Return the [x, y] coordinate for the center point of the cell that contains the specified text.  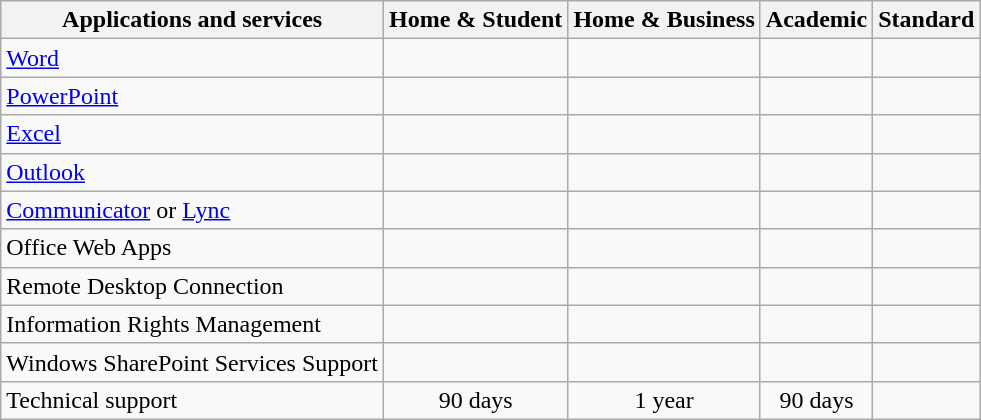
Communicator or Lync [192, 210]
PowerPoint [192, 96]
Outlook [192, 172]
Applications and services [192, 20]
Academic [816, 20]
Information Rights Management [192, 324]
Word [192, 58]
Standard [926, 20]
Windows SharePoint Services Support [192, 362]
Office Web Apps [192, 248]
Home & Student [475, 20]
Home & Business [664, 20]
Excel [192, 134]
Remote Desktop Connection [192, 286]
Technical support [192, 400]
1 year [664, 400]
